Determine the (x, y) coordinate at the center of the cell enclosing the given text.  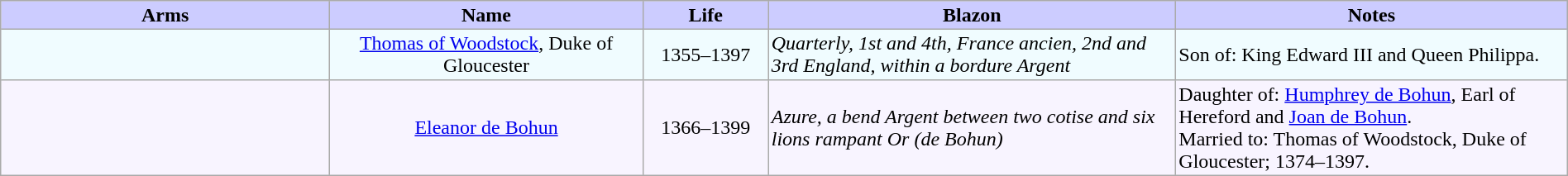
Son of: King Edward III and Queen Philippa. (1372, 55)
1355–1397 (705, 55)
Quarterly, 1st and 4th, France ancien, 2nd and 3rd England, within a bordure Argent (973, 55)
Blazon (973, 15)
Arms (165, 15)
Daughter of: Humphrey de Bohun, Earl of Hereford and Joan de Bohun.Married to: Thomas of Woodstock, Duke of Gloucester; 1374–1397. (1372, 128)
Notes (1372, 15)
1366–1399 (705, 128)
Eleanor de Bohun (486, 128)
Name (486, 15)
Life (705, 15)
Thomas of Woodstock, Duke of Gloucester (486, 55)
Azure, a bend Argent between two cotise and six lions rampant Or (de Bohun) (973, 128)
